Return [x, y] of the center of cell containing provided text 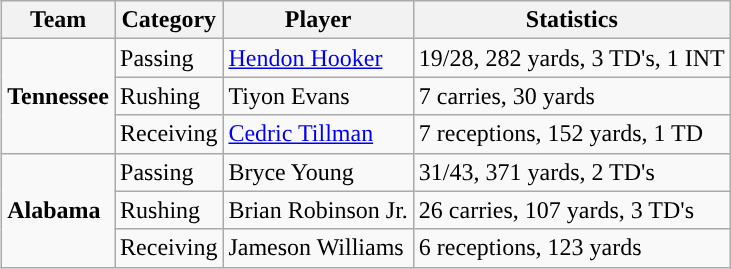
7 receptions, 152 yards, 1 TD [572, 134]
Bryce Young [318, 172]
Tennessee [58, 96]
Category [169, 20]
6 receptions, 123 yards [572, 248]
26 carries, 107 yards, 3 TD's [572, 210]
Statistics [572, 20]
Team [58, 20]
19/28, 282 yards, 3 TD's, 1 INT [572, 58]
Hendon Hooker [318, 58]
Alabama [58, 210]
7 carries, 30 yards [572, 96]
Jameson Williams [318, 248]
Tiyon Evans [318, 96]
Brian Robinson Jr. [318, 210]
Player [318, 20]
Cedric Tillman [318, 134]
31/43, 371 yards, 2 TD's [572, 172]
